Return the (x, y) coordinate for the center point of the cell that contains the specified text.  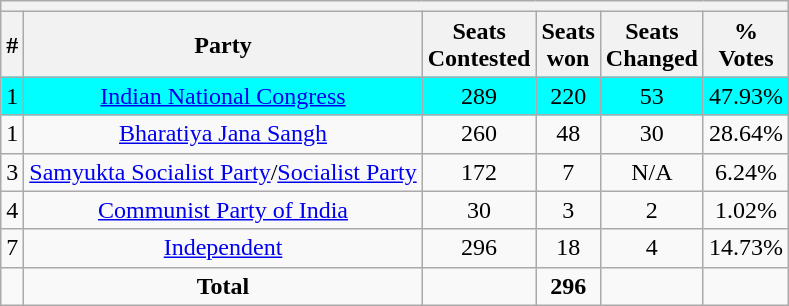
6.24% (746, 172)
Indian National Congress (223, 96)
53 (652, 96)
47.93% (746, 96)
Bharatiya Jana Sangh (223, 134)
18 (568, 248)
220 (568, 96)
28.64% (746, 134)
48 (568, 134)
2 (652, 210)
14.73% (746, 248)
1.02% (746, 210)
N/A (652, 172)
Communist Party of India (223, 210)
Total (223, 286)
Seats Changed (652, 44)
Party (223, 44)
289 (479, 96)
%Votes (746, 44)
# (12, 44)
Independent (223, 248)
Seatswon (568, 44)
260 (479, 134)
SeatsContested (479, 44)
Samyukta Socialist Party/Socialist Party (223, 172)
172 (479, 172)
